Detect which cell encompasses the target text, then output its (X, Y) center coordinate. 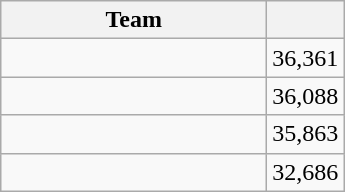
36,088 (306, 96)
36,361 (306, 58)
32,686 (306, 172)
35,863 (306, 134)
Team (134, 20)
